Scan for the cell matching the given text and deliver its [X, Y] coordinate at center. 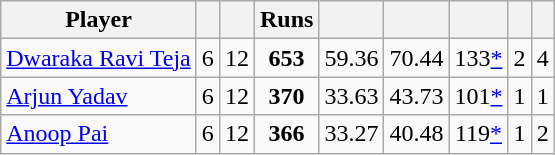
59.36 [352, 58]
40.48 [416, 134]
101* [478, 96]
370 [286, 96]
33.63 [352, 96]
70.44 [416, 58]
Arjun Yadav [99, 96]
4 [542, 58]
119* [478, 134]
33.27 [352, 134]
133* [478, 58]
Player [99, 20]
Anoop Pai [99, 134]
366 [286, 134]
653 [286, 58]
Runs [286, 20]
Dwaraka Ravi Teja [99, 58]
43.73 [416, 96]
